Pinpoint the cell where the given text exists, returning its (x, y) midpoint coordinate. 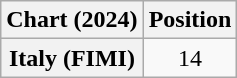
Italy (FIMI) (72, 58)
14 (190, 58)
Position (190, 20)
Chart (2024) (72, 20)
